Detect which cell encompasses the target text, then output its (x, y) center coordinate. 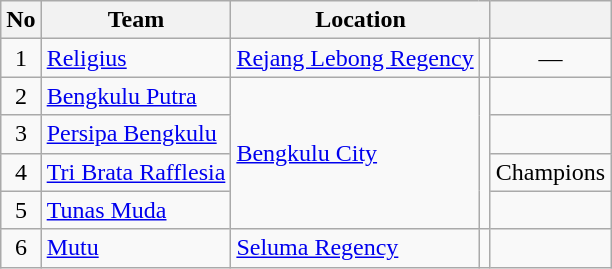
2 (21, 96)
5 (21, 210)
Bengkulu Putra (136, 96)
Location (360, 20)
No (21, 20)
Religius (136, 58)
Bengkulu City (355, 153)
Rejang Lebong Regency (355, 58)
Team (136, 20)
Tri Brata Rafflesia (136, 172)
— (550, 58)
Mutu (136, 248)
1 (21, 58)
4 (21, 172)
Seluma Regency (355, 248)
3 (21, 134)
Tunas Muda (136, 210)
Persipa Bengkulu (136, 134)
Champions (550, 172)
6 (21, 248)
